Scan for the cell matching the given text and deliver its (X, Y) coordinate at center. 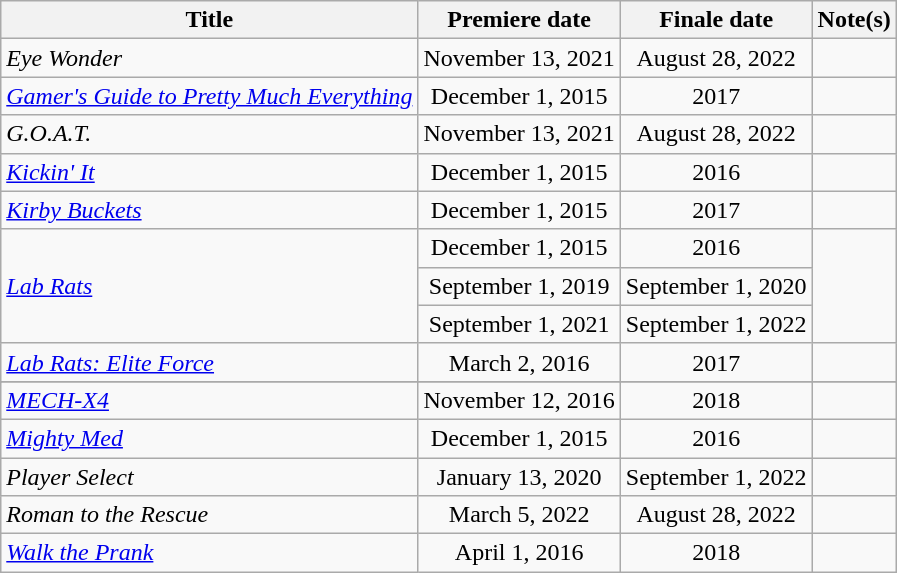
November 12, 2016 (519, 400)
MECH-X4 (210, 400)
Gamer's Guide to Pretty Much Everything (210, 96)
Kickin' It (210, 172)
Kirby Buckets (210, 210)
September 1, 2019 (519, 286)
Lab Rats: Elite Force (210, 362)
March 5, 2022 (519, 515)
September 1, 2020 (716, 286)
Title (210, 20)
Roman to the Rescue (210, 515)
Mighty Med (210, 438)
Finale date (716, 20)
G.O.A.T. (210, 134)
March 2, 2016 (519, 362)
Player Select (210, 477)
Premiere date (519, 20)
Eye Wonder (210, 58)
Note(s) (854, 20)
April 1, 2016 (519, 553)
January 13, 2020 (519, 477)
Walk the Prank (210, 553)
Lab Rats (210, 286)
September 1, 2021 (519, 324)
